Extract the (x, y) coordinate from the center of the cell holding the provided text.  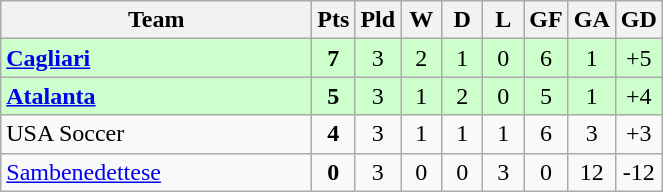
+4 (638, 96)
Cagliari (156, 58)
12 (592, 172)
Pld (378, 20)
4 (334, 134)
Pts (334, 20)
W (422, 20)
GF (546, 20)
L (504, 20)
Atalanta (156, 96)
D (462, 20)
-12 (638, 172)
+3 (638, 134)
+5 (638, 58)
7 (334, 58)
Sambenedettese (156, 172)
GA (592, 20)
GD (638, 20)
USA Soccer (156, 134)
Team (156, 20)
